Locate the cell with the specified text and output its [x, y] center coordinate. 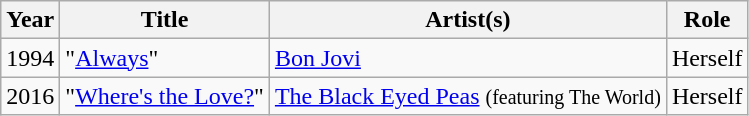
The Black Eyed Peas (featuring The World) [468, 96]
2016 [30, 96]
"Always" [165, 58]
Year [30, 20]
Title [165, 20]
"Where's the Love?" [165, 96]
Bon Jovi [468, 58]
Role [707, 20]
1994 [30, 58]
Artist(s) [468, 20]
